Search for the cell housing the specified text and yield its (X, Y) center coordinate. 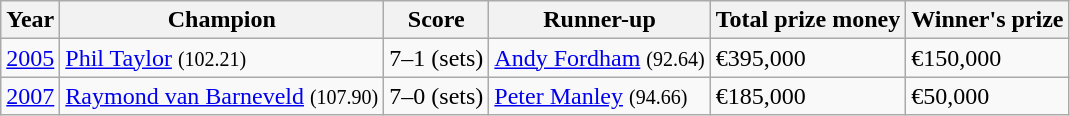
Total prize money (808, 20)
2007 (30, 96)
Peter Manley (94.66) (600, 96)
Year (30, 20)
Winner's prize (988, 20)
Andy Fordham (92.64) (600, 58)
Champion (222, 20)
2005 (30, 58)
Phil Taylor (102.21) (222, 58)
Score (436, 20)
7–0 (sets) (436, 96)
€395,000 (808, 58)
€185,000 (808, 96)
7–1 (sets) (436, 58)
€150,000 (988, 58)
€50,000 (988, 96)
Raymond van Barneveld (107.90) (222, 96)
Runner-up (600, 20)
